Find where the given text appears and provide that cell's center as [X, Y] coordinate. 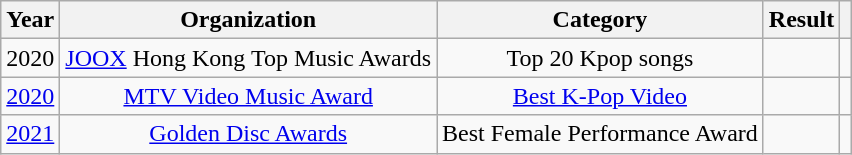
JOOX Hong Kong Top Music Awards [248, 58]
Result [801, 20]
Best K-Pop Video [600, 96]
Golden Disc Awards [248, 134]
Top 20 Kpop songs [600, 58]
Best Female Performance Award [600, 134]
Organization [248, 20]
Category [600, 20]
2021 [30, 134]
Year [30, 20]
MTV Video Music Award [248, 96]
